Determine the [X, Y] coordinate at the center of the cell enclosing the given text.  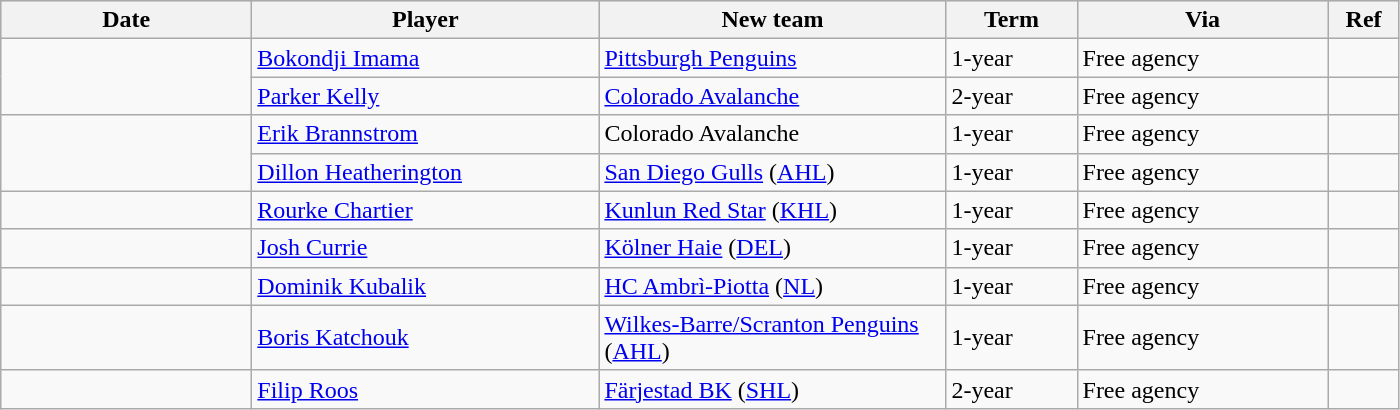
Bokondji Imama [426, 58]
Rourke Chartier [426, 210]
Dominik Kubalik [426, 286]
Filip Roos [426, 389]
Pittsburgh Penguins [772, 58]
Färjestad BK (SHL) [772, 389]
Term [1012, 20]
Wilkes-Barre/Scranton Penguins (AHL) [772, 338]
Kunlun Red Star (KHL) [772, 210]
Dillon Heatherington [426, 172]
Parker Kelly [426, 96]
Kölner Haie (DEL) [772, 248]
Player [426, 20]
Erik Brannstrom [426, 134]
Date [126, 20]
Josh Currie [426, 248]
New team [772, 20]
Boris Katchouk [426, 338]
Ref [1364, 20]
Via [1202, 20]
San Diego Gulls (AHL) [772, 172]
HC Ambrì-Piotta (NL) [772, 286]
